Return the [X, Y] coordinate for the center point of the cell that contains the specified text.  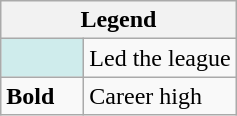
Led the league [160, 58]
Legend [118, 20]
Bold [42, 96]
Career high [160, 96]
